Identify which cell holds the provided text, then report its [x, y] central coordinate. 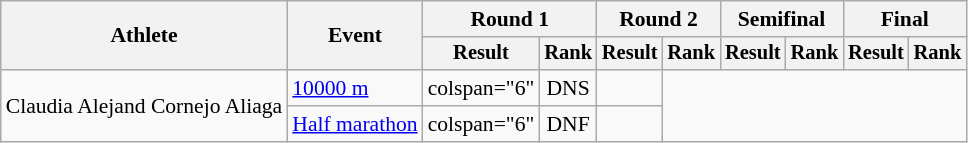
Final [904, 19]
Round 2 [658, 19]
Event [354, 36]
Round 1 [510, 19]
DNF [568, 124]
10000 m [354, 88]
Athlete [144, 36]
Half marathon [354, 124]
Semifinal [782, 19]
DNS [568, 88]
Claudia Alejand Cornejo Aliaga [144, 106]
